Locate the cell with the specified text and output its (X, Y) center coordinate. 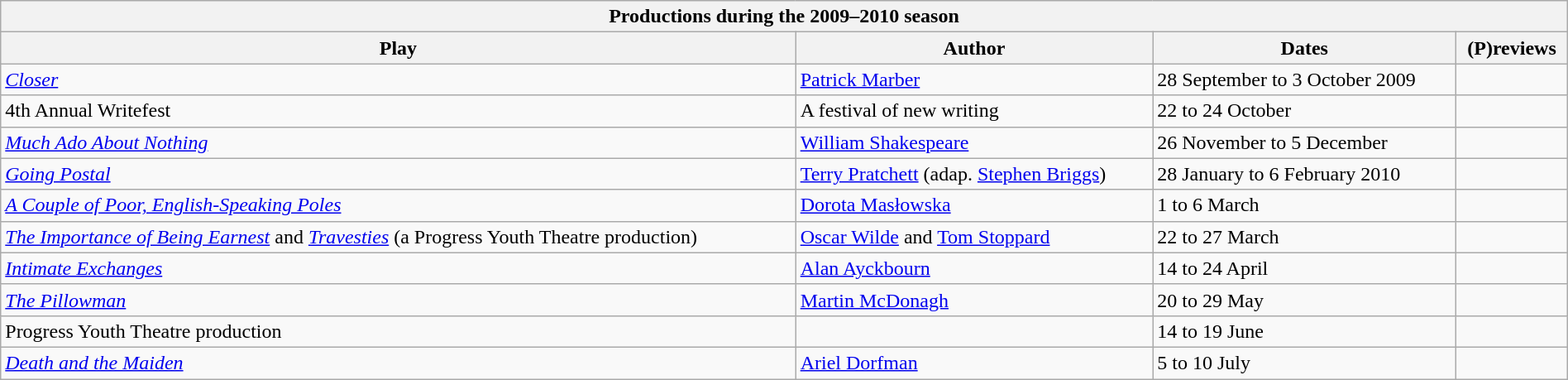
A festival of new writing (974, 111)
5 to 10 July (1305, 363)
Ariel Dorfman (974, 363)
26 November to 5 December (1305, 142)
Productions during the 2009–2010 season (784, 17)
Play (399, 48)
Dorota Masłowska (974, 205)
22 to 27 March (1305, 237)
Intimate Exchanges (399, 268)
Going Postal (399, 174)
Alan Ayckbourn (974, 268)
14 to 19 June (1305, 331)
Closer (399, 79)
20 to 29 May (1305, 300)
The Pillowman (399, 300)
A Couple of Poor, English-Speaking Poles (399, 205)
4th Annual Writefest (399, 111)
Patrick Marber (974, 79)
Martin McDonagh (974, 300)
(P)reviews (1512, 48)
Author (974, 48)
Death and the Maiden (399, 363)
28 January to 6 February 2010 (1305, 174)
Much Ado About Nothing (399, 142)
Dates (1305, 48)
Oscar Wilde and Tom Stoppard (974, 237)
22 to 24 October (1305, 111)
William Shakespeare (974, 142)
28 September to 3 October 2009 (1305, 79)
1 to 6 March (1305, 205)
14 to 24 April (1305, 268)
Terry Pratchett (adap. Stephen Briggs) (974, 174)
The Importance of Being Earnest and Travesties (a Progress Youth Theatre production) (399, 237)
Progress Youth Theatre production (399, 331)
